Identify which cell holds the provided text, then report its [x, y] central coordinate. 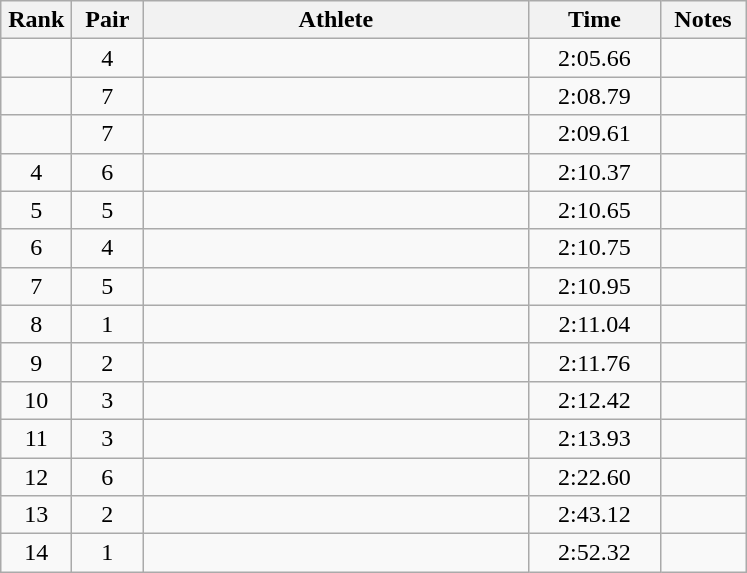
2:09.61 [594, 134]
2:10.65 [594, 210]
2:05.66 [594, 58]
2:11.04 [594, 324]
Time [594, 20]
Notes [703, 20]
2:52.32 [594, 553]
2:43.12 [594, 515]
13 [36, 515]
8 [36, 324]
Pair [108, 20]
2:10.75 [594, 248]
2:13.93 [594, 438]
2:11.76 [594, 362]
2:12.42 [594, 400]
11 [36, 438]
2:10.95 [594, 286]
14 [36, 553]
Rank [36, 20]
2:10.37 [594, 172]
2:22.60 [594, 477]
Athlete [336, 20]
9 [36, 362]
12 [36, 477]
2:08.79 [594, 96]
10 [36, 400]
